Output the (x, y) coordinate of the center of the cell containing the given text.  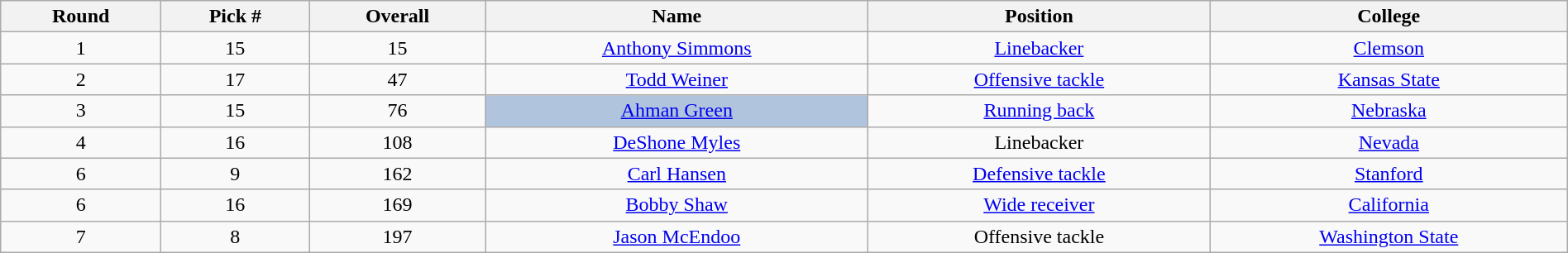
76 (397, 111)
Ahman Green (676, 111)
California (1389, 205)
Washington State (1389, 236)
197 (397, 236)
Stanford (1389, 174)
Defensive tackle (1039, 174)
Carl Hansen (676, 174)
Bobby Shaw (676, 205)
4 (81, 142)
Jason McEndoo (676, 236)
Nevada (1389, 142)
3 (81, 111)
Running back (1039, 111)
169 (397, 205)
Anthony Simmons (676, 48)
1 (81, 48)
47 (397, 79)
Name (676, 17)
2 (81, 79)
9 (235, 174)
17 (235, 79)
Todd Weiner (676, 79)
Round (81, 17)
Overall (397, 17)
108 (397, 142)
Kansas State (1389, 79)
Nebraska (1389, 111)
DeShone Myles (676, 142)
162 (397, 174)
7 (81, 236)
Wide receiver (1039, 205)
Clemson (1389, 48)
Position (1039, 17)
College (1389, 17)
Pick # (235, 17)
8 (235, 236)
